Provide the [X, Y] coordinate of the cell's center where the given text is located.  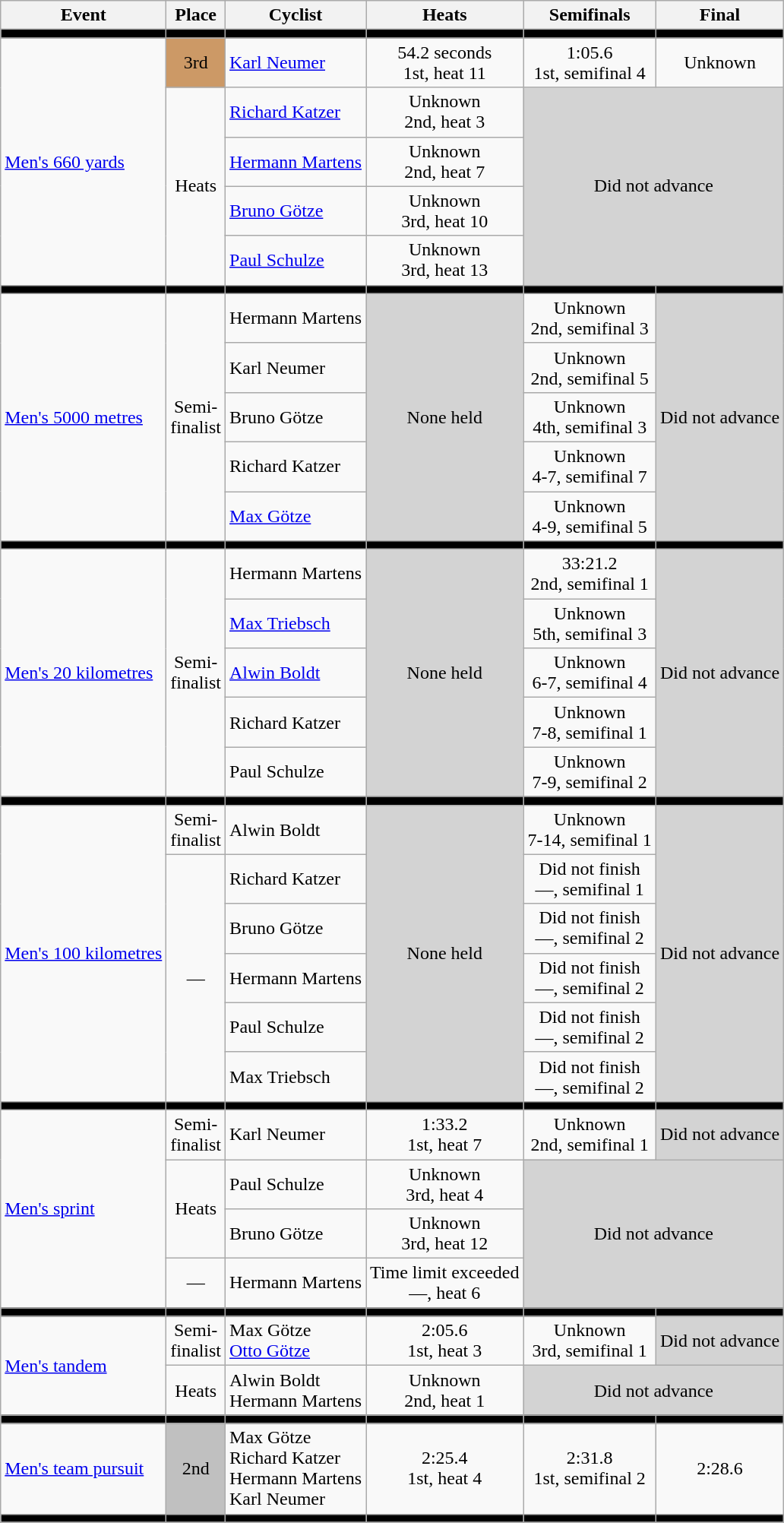
33:21.2 2nd, semifinal 1 [590, 575]
Unknown 2nd, semifinal 1 [590, 1134]
Unknown 2nd, heat 1 [445, 1391]
Men's 100 kilometres [84, 953]
Event [84, 15]
Unknown 3rd, heat 12 [445, 1234]
2nd [196, 1468]
Unknown 4-9, semifinal 5 [590, 515]
Unknown 2nd, semifinal 3 [590, 318]
Cyclist [296, 15]
Unknown 4-7, semifinal 7 [590, 467]
3rd [196, 62]
Alwin Boldt Hermann Martens [296, 1391]
Men's team pursuit [84, 1468]
Unknown 3rd, heat 13 [445, 260]
Men's 20 kilometres [84, 673]
Time limit exceeded —, heat 6 [445, 1283]
Unknown 3rd, semifinal 1 [590, 1341]
Men's sprint [84, 1208]
Unknown 7-8, semifinal 1 [590, 722]
2:31.8 1st, semifinal 2 [590, 1468]
Max Götze Richard Katzer Hermann Martens Karl Neumer [296, 1468]
Men's 5000 metres [84, 416]
Unknown 7-14, semifinal 1 [590, 830]
54.2 seconds 1st, heat 11 [445, 62]
Unknown 7-9, semifinal 2 [590, 772]
Unknown 6-7, semifinal 4 [590, 673]
Semifinals [590, 15]
Max Götze [296, 515]
Unknown 2nd, heat 3 [445, 112]
2:28.6 [719, 1468]
1:05.6 1st, semifinal 4 [590, 62]
Men's tandem [84, 1366]
Final [719, 15]
2:25.4 1st, heat 4 [445, 1468]
Unknown 2nd, semifinal 5 [590, 368]
2:05.6 1st, heat 3 [445, 1341]
Max Götze Otto Götze [296, 1341]
Unknown 2nd, heat 7 [445, 161]
Did not finish —, semifinal 1 [590, 879]
Place [196, 15]
Men's 660 yards [84, 161]
Unknown 3rd, heat 4 [445, 1184]
Unknown [719, 62]
Unknown 4th, semifinal 3 [590, 416]
1:33.2 1st, heat 7 [445, 1134]
Unknown 3rd, heat 10 [445, 211]
Unknown 5th, semifinal 3 [590, 623]
